For the text-containing cell, return its midpoint in (x, y) coordinate format. 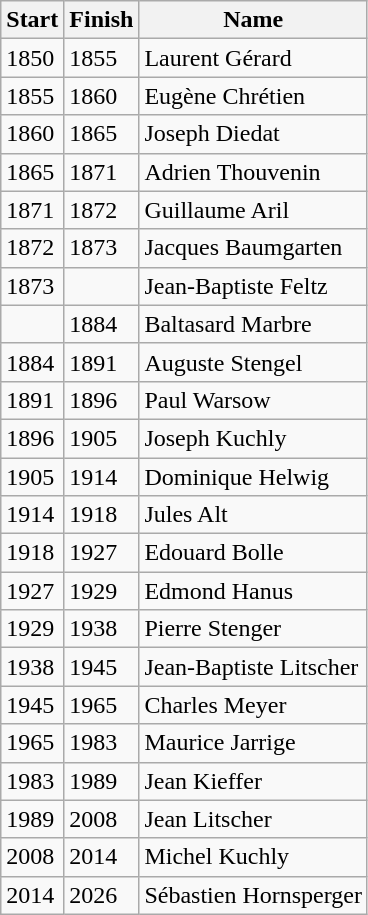
Jean Litscher (254, 819)
Joseph Diedat (254, 134)
Name (254, 20)
Guillaume Aril (254, 210)
Adrien Thouvenin (254, 172)
Baltasard Marbre (254, 324)
Eugène Chrétien (254, 96)
Dominique Helwig (254, 477)
1850 (32, 58)
Paul Warsow (254, 400)
2026 (102, 895)
Joseph Kuchly (254, 438)
Edmond Hanus (254, 591)
Maurice Jarrige (254, 743)
Jules Alt (254, 515)
Auguste Stengel (254, 362)
Laurent Gérard (254, 58)
Start (32, 20)
Edouard Bolle (254, 553)
Michel Kuchly (254, 857)
Charles Meyer (254, 705)
Sébastien Hornsperger (254, 895)
Pierre Stenger (254, 629)
Jacques Baumgarten (254, 248)
Jean Kieffer (254, 781)
Finish (102, 20)
Jean-Baptiste Feltz (254, 286)
Jean-Baptiste Litscher (254, 667)
